Scan for the cell matching the given text and deliver its [X, Y] coordinate at center. 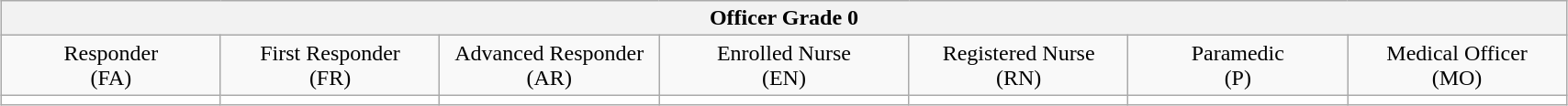
Medical Officer(MO) [1458, 66]
First Responder(FR) [330, 66]
Advanced Responder(AR) [549, 66]
Responder(FA) [112, 66]
Paramedic(P) [1238, 66]
Registered Nurse(RN) [1019, 66]
Enrolled Nurse(EN) [784, 66]
Officer Grade 0 [784, 18]
